From the cell containing the given text, extract its center point as (X, Y) coordinate. 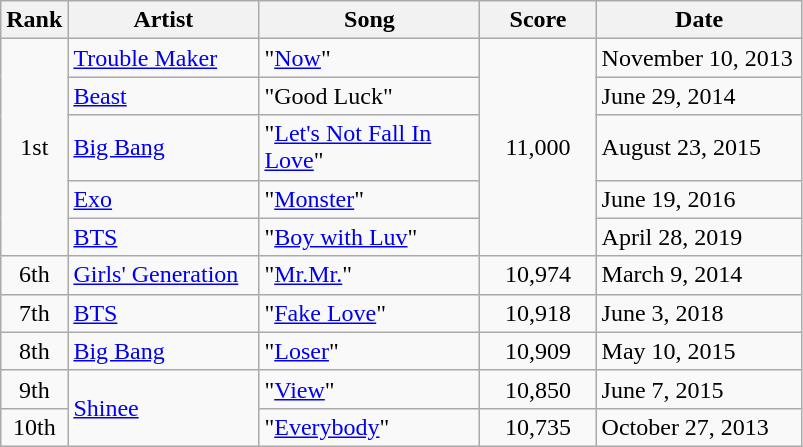
Shinee (164, 408)
6th (34, 275)
April 28, 2019 (699, 237)
"Mr.Mr." (370, 275)
"Loser" (370, 351)
Rank (34, 20)
7th (34, 313)
"Boy with Luv" (370, 237)
"View" (370, 389)
June 19, 2016 (699, 199)
June 29, 2014 (699, 96)
11,000 (538, 148)
Exo (164, 199)
"Let's Not Fall In Love" (370, 148)
10th (34, 427)
"Monster" (370, 199)
8th (34, 351)
August 23, 2015 (699, 148)
November 10, 2013 (699, 58)
March 9, 2014 (699, 275)
1st (34, 148)
"Fake Love" (370, 313)
10,735 (538, 427)
Beast (164, 96)
Date (699, 20)
May 10, 2015 (699, 351)
9th (34, 389)
"Everybody" (370, 427)
Song (370, 20)
10,974 (538, 275)
Score (538, 20)
10,850 (538, 389)
Girls' Generation (164, 275)
"Good Luck" (370, 96)
Artist (164, 20)
10,918 (538, 313)
Trouble Maker (164, 58)
June 3, 2018 (699, 313)
June 7, 2015 (699, 389)
10,909 (538, 351)
"Now" (370, 58)
October 27, 2013 (699, 427)
